Output the [X, Y] coordinate of the center of the cell containing the given text.  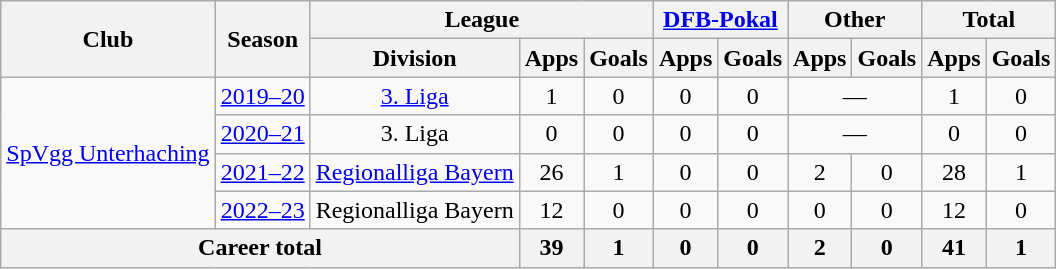
2020–21 [262, 134]
39 [551, 248]
28 [954, 172]
2022–23 [262, 210]
26 [551, 172]
2021–22 [262, 172]
Other [855, 20]
2019–20 [262, 96]
SpVgg Unterhaching [108, 153]
Season [262, 39]
41 [954, 248]
League [482, 20]
Career total [260, 248]
Total [989, 20]
DFB-Pokal [720, 20]
Club [108, 39]
Division [414, 58]
